Capture the cell that displays the provided text and extract its [x, y] central coordinate. 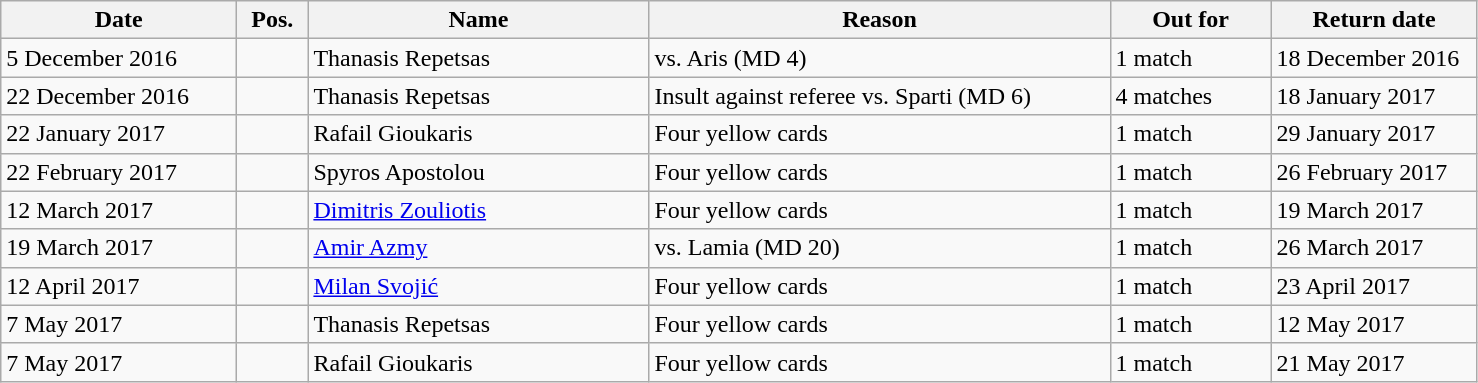
12 March 2017 [119, 210]
Name [478, 20]
21 May 2017 [1374, 362]
Milan Svojić [478, 286]
Pos. [272, 20]
Insult against referee vs. Sparti (MD 6) [880, 96]
23 April 2017 [1374, 286]
5 December 2016 [119, 58]
4 matches [1190, 96]
Spyros Apostolou [478, 172]
Reason [880, 20]
22 January 2017 [119, 134]
Return date [1374, 20]
26 March 2017 [1374, 248]
Amir Azmy [478, 248]
18 December 2016 [1374, 58]
22 February 2017 [119, 172]
vs. Lamia (MD 20) [880, 248]
12 April 2017 [119, 286]
Dimitris Zouliotis [478, 210]
26 February 2017 [1374, 172]
18 January 2017 [1374, 96]
12 May 2017 [1374, 324]
Out for [1190, 20]
29 January 2017 [1374, 134]
Date [119, 20]
vs. Aris (MD 4) [880, 58]
22 December 2016 [119, 96]
